Provide the (x, y) coordinate of the cell's center where the given text is located.  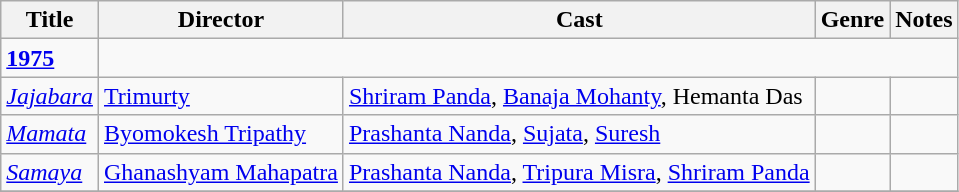
Shriram Panda, Banaja Mohanty, Hemanta Das (579, 96)
Byomokesh Tripathy (220, 134)
Ghanashyam Mahapatra (220, 172)
1975 (50, 58)
Title (50, 20)
Prashanta Nanda, Tripura Misra, Shriram Panda (579, 172)
Jajabara (50, 96)
Trimurty (220, 96)
Genre (852, 20)
Mamata (50, 134)
Prashanta Nanda, Sujata, Suresh (579, 134)
Samaya (50, 172)
Director (220, 20)
Cast (579, 20)
Notes (924, 20)
